Detect which cell encompasses the target text, then output its (X, Y) center coordinate. 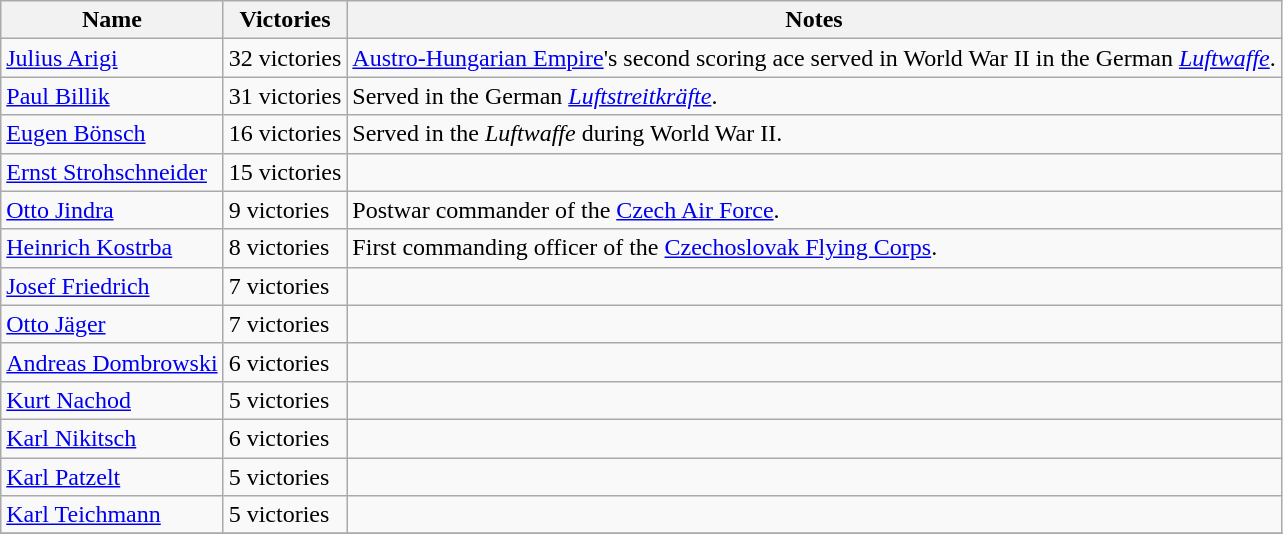
Karl Teichmann (112, 515)
Postwar commander of the Czech Air Force. (814, 210)
Julius Arigi (112, 58)
Josef Friedrich (112, 286)
Ernst Strohschneider (112, 172)
Served in the German Luftstreitkräfte. (814, 96)
Karl Patzelt (112, 477)
Otto Jindra (112, 210)
First commanding officer of the Czechoslovak Flying Corps. (814, 248)
Served in the Luftwaffe during World War II. (814, 134)
Karl Nikitsch (112, 438)
Otto Jäger (112, 324)
Notes (814, 20)
32 victories (285, 58)
Austro-Hungarian Empire's second scoring ace served in World War II in the German Luftwaffe. (814, 58)
Heinrich Kostrba (112, 248)
15 victories (285, 172)
Name (112, 20)
16 victories (285, 134)
Eugen Bönsch (112, 134)
8 victories (285, 248)
31 victories (285, 96)
Kurt Nachod (112, 400)
Paul Billik (112, 96)
Andreas Dombrowski (112, 362)
9 victories (285, 210)
Victories (285, 20)
